Search for the cell housing the specified text and yield its [X, Y] center coordinate. 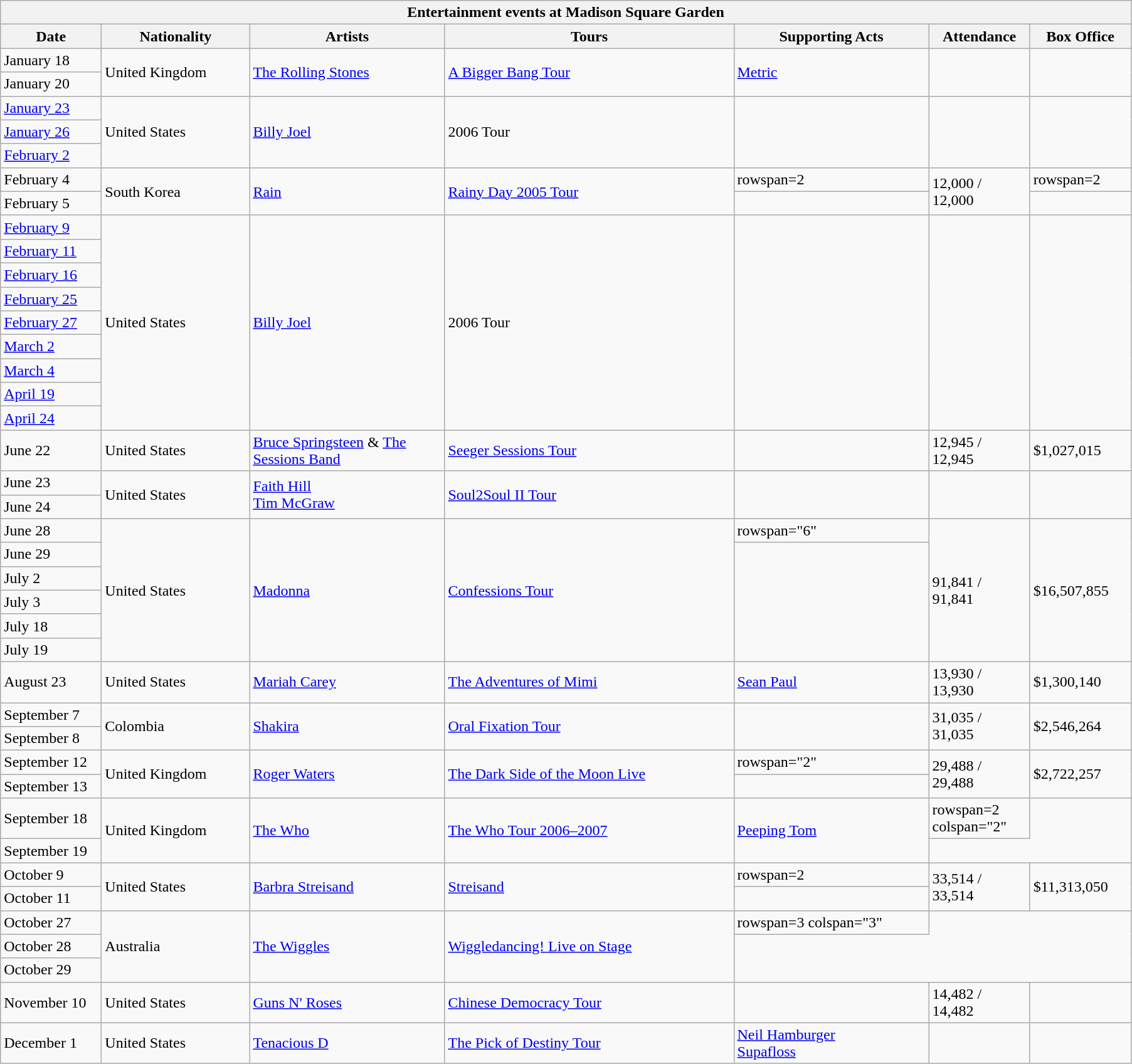
January 18 [51, 60]
$1,027,015 [1080, 450]
Confessions Tour [590, 590]
rowspan=2 colspan="2" [980, 819]
33,514 / 33,514 [980, 887]
Australia [176, 946]
September 13 [51, 786]
July 2 [51, 578]
Barbra Streisand [347, 887]
October 11 [51, 898]
October 28 [51, 946]
The Pick of Destiny Tour [590, 1043]
June 22 [51, 450]
Attendance [980, 36]
13,930 / 13,930 [980, 682]
September 7 [51, 714]
91,841 / 91,841 [980, 590]
June 29 [51, 554]
Wiggledancing! Live on Stage [590, 946]
Mariah Carey [347, 682]
Neil HamburgerSupafloss [832, 1043]
Tours [590, 36]
September 18 [51, 819]
Rainy Day 2005 Tour [590, 191]
Roger Waters [347, 774]
February 2 [51, 155]
31,035 / 31,035 [980, 726]
Oral Fixation Tour [590, 726]
September 12 [51, 762]
rowspan="2" [832, 762]
November 10 [51, 1002]
Box Office [1080, 36]
The Adventures of Mimi [590, 682]
12,945 / 12,945 [980, 450]
August 23 [51, 682]
April 24 [51, 418]
February 11 [51, 251]
The Dark Side of the Moon Live [590, 774]
June 24 [51, 507]
Peeping Tom [832, 830]
Artists [347, 36]
July 3 [51, 602]
South Korea [176, 191]
Rain [347, 191]
Chinese Democracy Tour [590, 1002]
July 19 [51, 650]
February 9 [51, 227]
Streisand [590, 887]
February 25 [51, 299]
Sean Paul [832, 682]
rowspan=3 colspan="3" [832, 922]
12,000 / 12,000 [980, 191]
October 27 [51, 922]
September 8 [51, 739]
The Rolling Stones [347, 72]
December 1 [51, 1043]
June 28 [51, 530]
Entertainment events at Madison Square Garden [566, 13]
April 19 [51, 394]
The Who [347, 830]
$11,313,050 [1080, 887]
February 27 [51, 323]
Supporting Acts [832, 36]
February 4 [51, 179]
rowspan="6" [832, 530]
October 29 [51, 970]
Metric [832, 72]
Seeger Sessions Tour [590, 450]
Madonna [347, 590]
$2,722,257 [1080, 774]
October 9 [51, 875]
$1,300,140 [1080, 682]
Nationality [176, 36]
July 18 [51, 626]
March 4 [51, 371]
29,488 / 29,488 [980, 774]
January 26 [51, 132]
The Wiggles [347, 946]
Colombia [176, 726]
January 20 [51, 84]
Soul2Soul II Tour [590, 495]
A Bigger Bang Tour [590, 72]
Guns N' Roses [347, 1002]
Faith HillTim McGraw [347, 495]
$2,546,264 [1080, 726]
March 2 [51, 347]
June 23 [51, 483]
Tenacious D [347, 1043]
Date [51, 36]
Bruce Springsteen & The Sessions Band [347, 450]
September 19 [51, 851]
$16,507,855 [1080, 590]
The Who Tour 2006–2007 [590, 830]
Shakira [347, 726]
14,482 / 14,482 [980, 1002]
January 23 [51, 108]
February 16 [51, 275]
February 5 [51, 203]
